From the cell containing the given text, extract its center point as (x, y) coordinate. 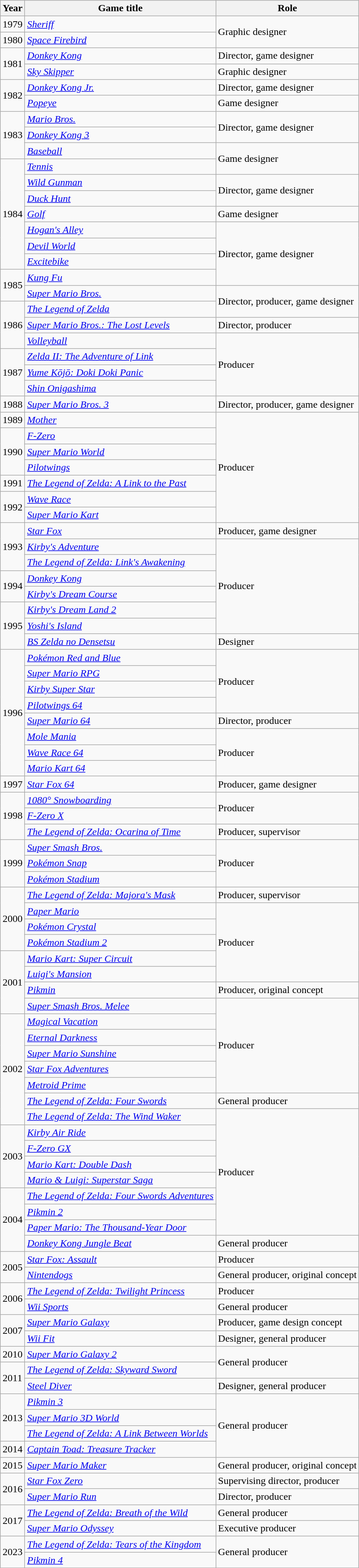
Excitebike (120, 262)
Super Mario Bros. 3 (120, 404)
Donkey Kong Jr. (120, 87)
1980 (12, 40)
Tennis (120, 166)
Star Fox 64 (120, 784)
1989 (12, 420)
Super Mario 64 (120, 721)
Sky Skipper (120, 72)
Steel Diver (120, 1386)
Eternal Darkness (120, 1038)
1990 (12, 451)
2010 (12, 1354)
Super Mario Maker (120, 1465)
Mario & Luigi: Superstar Saga (120, 1180)
1991 (12, 483)
2023 (12, 1552)
Pokémon Stadium (120, 879)
Duck Hunt (120, 198)
The Legend of Zelda: Link's Awakening (120, 562)
Hogan's Alley (120, 230)
1988 (12, 404)
2002 (12, 1069)
1999 (12, 863)
1986 (12, 325)
Super Mario Run (120, 1497)
Wii Sports (120, 1307)
Super Mario Kart (120, 515)
Pokémon Crystal (120, 926)
2006 (12, 1299)
Role (288, 8)
Mario Kart 64 (120, 768)
Super Mario Galaxy (120, 1323)
1995 (12, 626)
Kung Fu (120, 277)
Paper Mario (120, 911)
Wii Fit (120, 1338)
The Legend of Zelda: A Link to the Past (120, 483)
1994 (12, 586)
Kirby Super Star (120, 689)
1983 (12, 135)
Donkey Kong Jungle Beat (120, 1244)
Pilotwings (120, 468)
Devil World (120, 246)
Zelda II: The Adventure of Link (120, 357)
Super Mario RPG (120, 673)
Kirby Air Ride (120, 1132)
Kirby's Adventure (120, 547)
Kirby's Dream Land 2 (120, 610)
1981 (12, 64)
Wave Race 64 (120, 753)
Pokémon Snap (120, 863)
Mario Bros. (120, 119)
The Legend of Zelda (120, 309)
F-Zero GX (120, 1148)
The Legend of Zelda: Ocarina of Time (120, 832)
Star Fox Adventures (120, 1069)
Star Fox: Assault (120, 1259)
Super Mario Sunshine (120, 1053)
1979 (12, 24)
Super Mario Bros. (120, 293)
The Legend of Zelda: Breath of the Wild (120, 1513)
Luigi's Mansion (120, 974)
The Legend of Zelda: The Wind Waker (120, 1117)
2007 (12, 1330)
Yume Kōjō: Doki Doki Panic (120, 372)
Pilotwings 64 (120, 705)
2004 (12, 1219)
BS Zelda no Densetsu (120, 642)
Star Fox Zero (120, 1481)
Kirby's Dream Course (120, 594)
2017 (12, 1521)
2014 (12, 1449)
1996 (12, 713)
Wild Gunman (120, 182)
Sheriff (120, 24)
F-Zero X (120, 816)
2013 (12, 1417)
The Legend of Zelda: A Link Between Worlds (120, 1433)
The Legend of Zelda: Twilight Princess (120, 1291)
2000 (12, 919)
Super Mario Odyssey (120, 1528)
Magical Vacation (120, 1022)
Designer (288, 642)
F-Zero (120, 436)
Mother (120, 420)
Paper Mario: The Thousand-Year Door (120, 1228)
The Legend of Zelda: Majora's Mask (120, 895)
Shin Onigashima (120, 388)
2016 (12, 1489)
Donkey Kong 3 (120, 135)
Executive producer (288, 1528)
1997 (12, 784)
Volleyball (120, 341)
The Legend of Zelda: Skyward Sword (120, 1370)
Pikmin 4 (120, 1560)
Yoshi's Island (120, 626)
2003 (12, 1156)
The Legend of Zelda: Four Swords (120, 1101)
Pikmin 3 (120, 1402)
Super Mario World (120, 451)
2011 (12, 1378)
Mole Mania (120, 737)
1992 (12, 507)
Super Mario Bros.: The Lost Levels (120, 325)
1993 (12, 547)
Wave Race (120, 499)
Mario Kart: Double Dash (120, 1164)
Game title (120, 8)
2005 (12, 1267)
Pikmin (120, 990)
Popeye (120, 103)
1987 (12, 372)
Baseball (120, 151)
2015 (12, 1465)
Super Smash Bros. (120, 847)
2001 (12, 982)
Pokémon Red and Blue (120, 657)
Pikmin 2 (120, 1212)
Golf (120, 214)
Supervising director, producer (288, 1481)
1982 (12, 95)
Pokémon Stadium 2 (120, 942)
Super Mario 3D World (120, 1417)
The Legend of Zelda: Tears of the Kingdom (120, 1544)
Captain Toad: Treasure Tracker (120, 1449)
Metroid Prime (120, 1085)
Year (12, 8)
Producer, original concept (288, 990)
Nintendogs (120, 1275)
1998 (12, 816)
Super Smash Bros. Melee (120, 1006)
1080° Snowboarding (120, 800)
Space Firebird (120, 40)
1985 (12, 285)
Mario Kart: Super Circuit (120, 958)
Super Mario Galaxy 2 (120, 1354)
1984 (12, 214)
Producer, game design concept (288, 1323)
The Legend of Zelda: Four Swords Adventures (120, 1196)
Star Fox (120, 531)
